Extract the (X, Y) coordinate from the center of the cell holding the provided text.  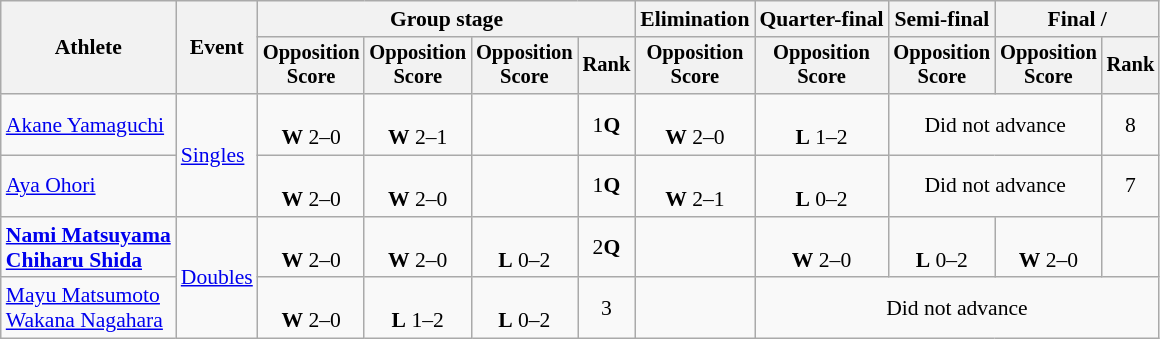
8 (1131, 124)
2Q (607, 248)
Athlete (88, 48)
Mayu MatsumotoWakana Nagahara (88, 308)
Event (217, 48)
Aya Ohori (88, 186)
Nami MatsuyamaChiharu Shida (88, 248)
Quarter-final (821, 19)
Singles (217, 155)
Elimination (694, 19)
7 (1131, 186)
Final / (1077, 19)
Akane Yamaguchi (88, 124)
Group stage (446, 19)
3 (607, 308)
Semi-final (942, 19)
Doubles (217, 278)
